Identify which cell holds the provided text, then report its [x, y] central coordinate. 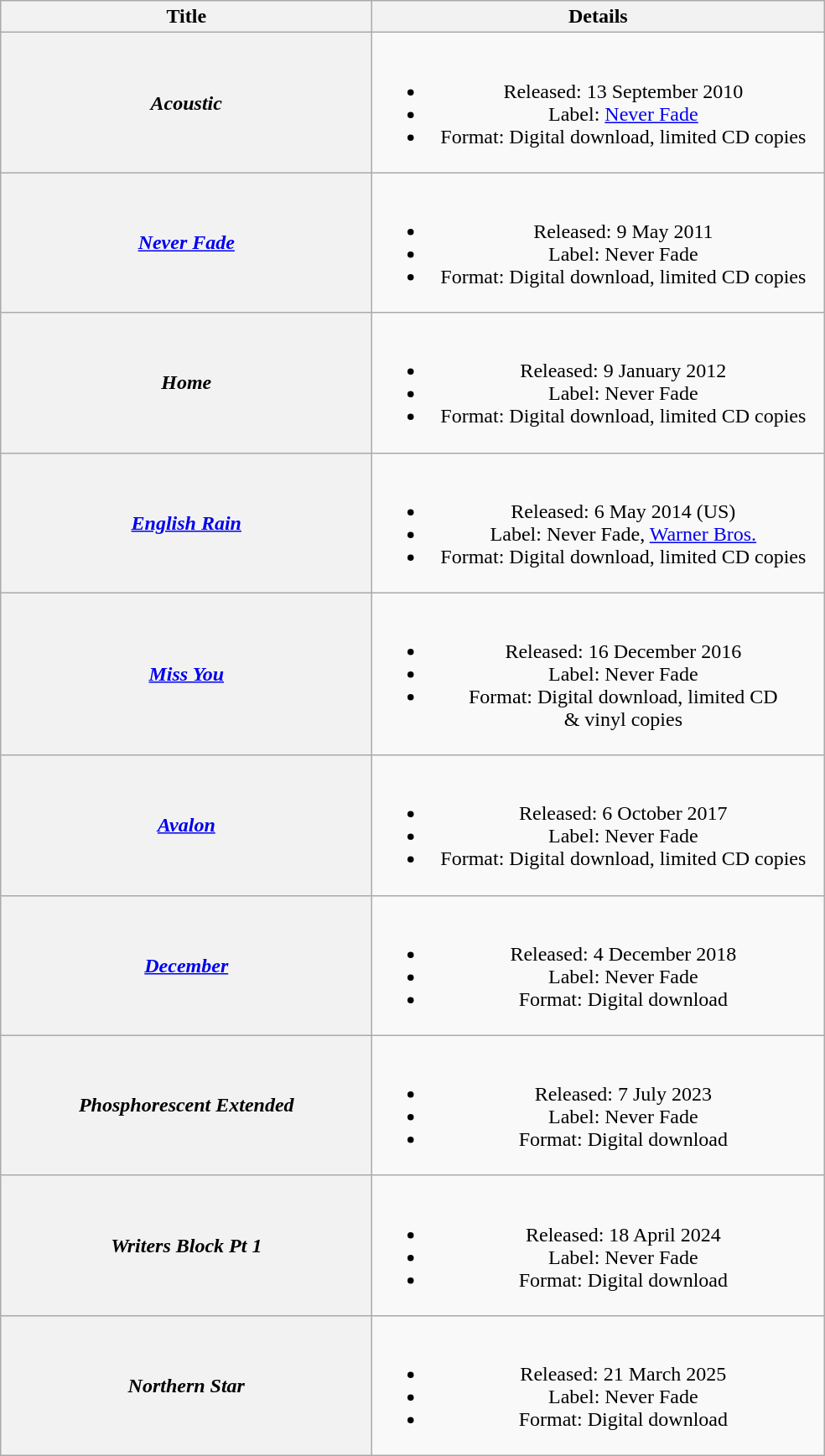
Released: 4 December 2018Label: Never FadeFormat: Digital download [599, 966]
Details [599, 17]
Northern Star [186, 1385]
Title [186, 17]
Acoustic [186, 102]
Released: 18 April 2024Label: Never FadeFormat: Digital download [599, 1246]
Phosphorescent Extended [186, 1105]
Writers Block Pt 1 [186, 1246]
Avalon [186, 825]
Never Fade [186, 243]
Released: 6 May 2014 (US)Label: Never Fade, Warner Bros.Format: Digital download, limited CD copies [599, 523]
Released: 13 September 2010Label: Never FadeFormat: Digital download, limited CD copies [599, 102]
Released: 7 July 2023Label: Never FadeFormat: Digital download [599, 1105]
Released: 9 January 2012Label: Never FadeFormat: Digital download, limited CD copies [599, 382]
Miss You [186, 674]
Released: 9 May 2011Label: Never FadeFormat: Digital download, limited CD copies [599, 243]
English Rain [186, 523]
December [186, 966]
Released: 16 December 2016Label: Never FadeFormat: Digital download, limited CD& vinyl copies [599, 674]
Released: 21 March 2025Label: Never FadeFormat: Digital download [599, 1385]
Released: 6 October 2017Label: Never FadeFormat: Digital download, limited CD copies [599, 825]
Home [186, 382]
